Find where the given text appears and provide that cell's center as [X, Y] coordinate. 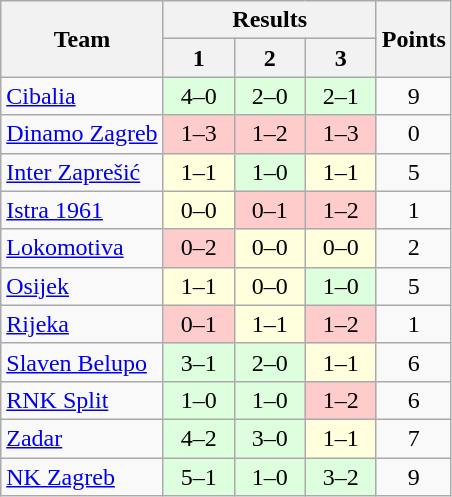
RNK Split [82, 400]
Rijeka [82, 324]
3–0 [270, 438]
5–1 [198, 477]
3 [340, 58]
Zadar [82, 438]
Dinamo Zagreb [82, 134]
Slaven Belupo [82, 362]
4–0 [198, 96]
3–2 [340, 477]
2–1 [340, 96]
Results [270, 20]
3–1 [198, 362]
Cibalia [82, 96]
0 [414, 134]
Lokomotiva [82, 248]
Inter Zaprešić [82, 172]
Points [414, 39]
7 [414, 438]
4–2 [198, 438]
NK Zagreb [82, 477]
Osijek [82, 286]
0–2 [198, 248]
Istra 1961 [82, 210]
Team [82, 39]
